Determine the (x, y) coordinate at the center of the cell enclosing the given text.  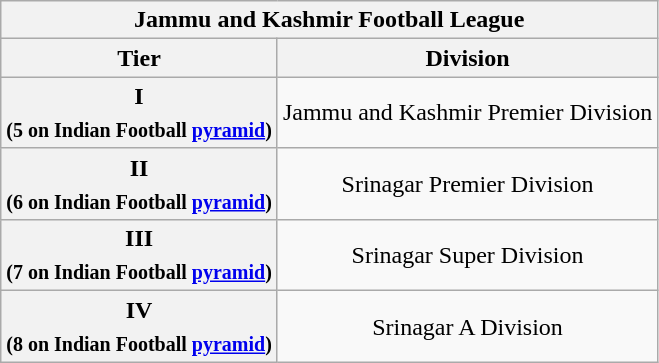
Jammu and Kashmir Premier Division (467, 112)
Srinagar Super Division (467, 256)
II(6 on Indian Football pyramid) (140, 184)
Tier (140, 58)
Srinagar Premier Division (467, 184)
Srinagar A Division (467, 326)
III(7 on Indian Football pyramid) (140, 256)
Jammu and Kashmir Football League (330, 20)
I(5 on Indian Football pyramid) (140, 112)
Division (467, 58)
IV(8 on Indian Football pyramid) (140, 326)
